Detect which cell encompasses the target text, then output its (x, y) center coordinate. 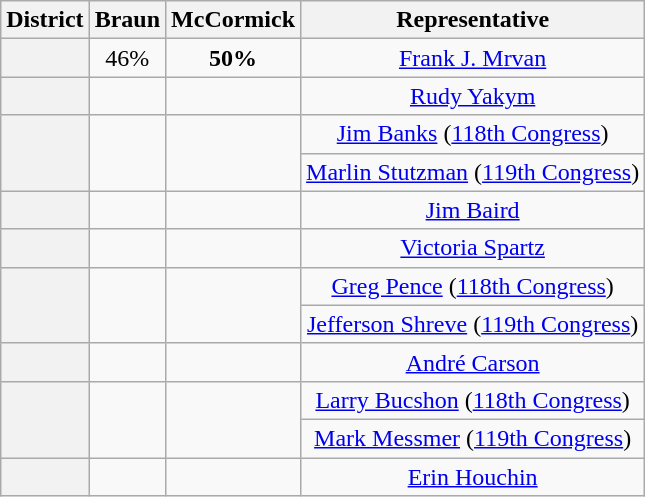
District (45, 20)
Victoria Spartz (473, 248)
Braun (127, 20)
Rudy Yakym (473, 96)
46% (127, 58)
Larry Bucshon (118th Congress) (473, 400)
Mark Messmer (119th Congress) (473, 438)
Jim Banks (118th Congress) (473, 134)
McCormick (234, 20)
Erin Houchin (473, 477)
Representative (473, 20)
Greg Pence (118th Congress) (473, 286)
50% (234, 58)
Jim Baird (473, 210)
Jefferson Shreve (119th Congress) (473, 324)
Frank J. Mrvan (473, 58)
Marlin Stutzman (119th Congress) (473, 172)
André Carson (473, 362)
